Pinpoint the cell where the given text exists, returning its [x, y] midpoint coordinate. 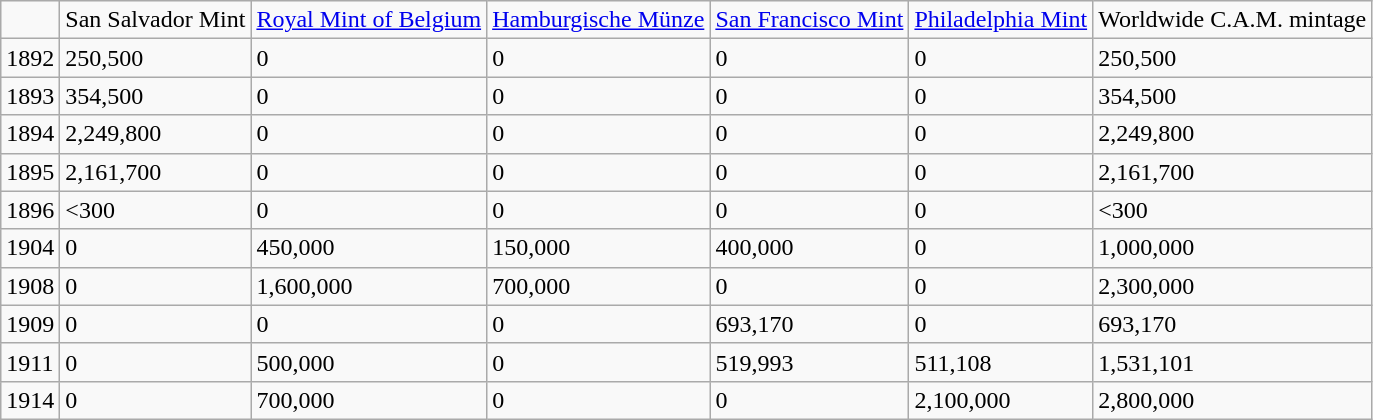
450,000 [369, 248]
1,000,000 [1232, 248]
500,000 [369, 362]
San Salvador Mint [156, 20]
519,993 [810, 362]
1895 [30, 172]
Hamburgische Münze [598, 20]
1908 [30, 286]
1896 [30, 210]
1909 [30, 324]
1892 [30, 58]
Philadelphia Mint [1001, 20]
Worldwide C.A.M. mintage [1232, 20]
400,000 [810, 248]
1,531,101 [1232, 362]
2,100,000 [1001, 400]
2,300,000 [1232, 286]
511,108 [1001, 362]
Royal Mint of Belgium [369, 20]
1904 [30, 248]
150,000 [598, 248]
2,800,000 [1232, 400]
1911 [30, 362]
1893 [30, 96]
1914 [30, 400]
1,600,000 [369, 286]
San Francisco Mint [810, 20]
1894 [30, 134]
